Scan for the cell matching the given text and deliver its (X, Y) coordinate at center. 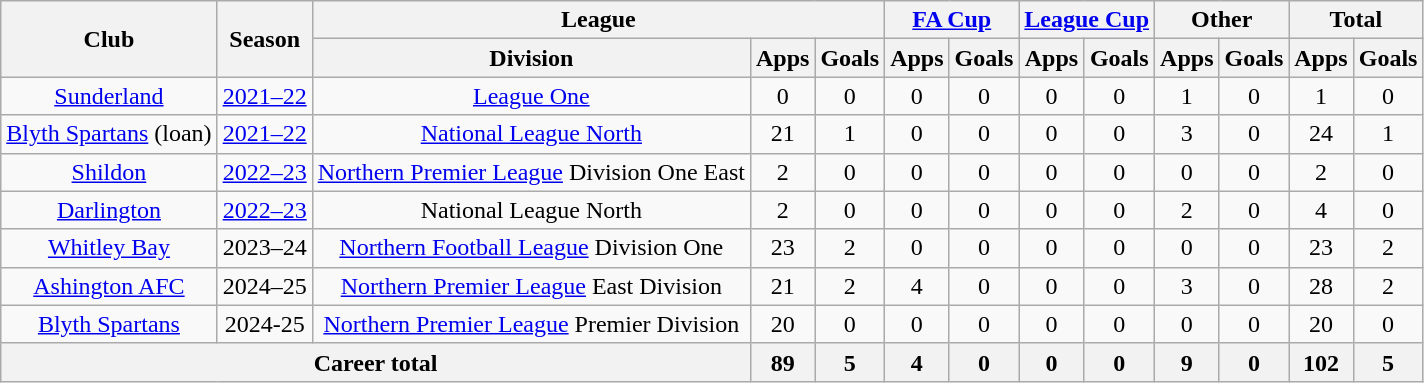
Blyth Spartans (109, 324)
Career total (376, 362)
Ashington AFC (109, 286)
Division (531, 58)
League (598, 20)
2024–25 (264, 286)
102 (1321, 362)
FA Cup (952, 20)
Club (109, 39)
Season (264, 39)
24 (1321, 134)
Other (1222, 20)
9 (1187, 362)
2024-25 (264, 324)
Blyth Spartans (loan) (109, 134)
League Cup (1087, 20)
Northern Premier League East Division (531, 286)
Northern Premier League Premier Division (531, 324)
Northern Premier League Division One East (531, 172)
Sunderland (109, 96)
89 (782, 362)
League One (531, 96)
Total (1356, 20)
Northern Football League Division One (531, 248)
Shildon (109, 172)
2023–24 (264, 248)
Darlington (109, 210)
28 (1321, 286)
Whitley Bay (109, 248)
